Determine the [X, Y] coordinate at the center of the cell enclosing the given text.  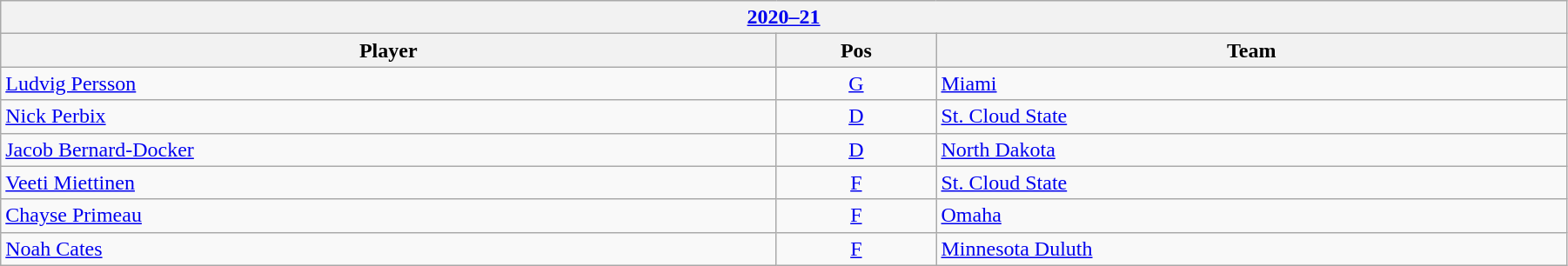
G [856, 83]
Nick Perbix [388, 116]
Ludvig Persson [388, 83]
Noah Cates [388, 249]
Pos [856, 50]
Miami [1251, 83]
Jacob Bernard-Docker [388, 150]
2020–21 [784, 17]
Omaha [1251, 216]
Veeti Miettinen [388, 183]
Minnesota Duluth [1251, 249]
Chayse Primeau [388, 216]
North Dakota [1251, 150]
Team [1251, 50]
Player [388, 50]
